Provide the [x, y] coordinate of the cell's center where the given text is located.  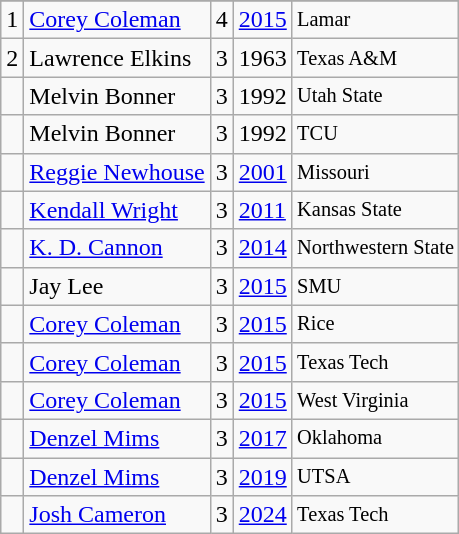
2 [12, 58]
Kendall Wright [117, 210]
2011 [262, 210]
Texas A&M [376, 58]
2014 [262, 248]
2001 [262, 172]
K. D. Cannon [117, 248]
Missouri [376, 172]
West Virginia [376, 400]
Utah State [376, 96]
2024 [262, 515]
1 [12, 20]
Northwestern State [376, 248]
Oklahoma [376, 438]
Josh Cameron [117, 515]
Kansas State [376, 210]
Lamar [376, 20]
2019 [262, 477]
Lawrence Elkins [117, 58]
SMU [376, 286]
2017 [262, 438]
TCU [376, 134]
Jay Lee [117, 286]
Reggie Newhouse [117, 172]
1963 [262, 58]
4 [222, 20]
Rice [376, 324]
UTSA [376, 477]
